Extract the (X, Y) coordinate from the center of the cell holding the provided text.  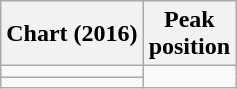
Chart (2016) (72, 34)
Peakposition (189, 34)
